Identify which cell holds the provided text, then report its (x, y) central coordinate. 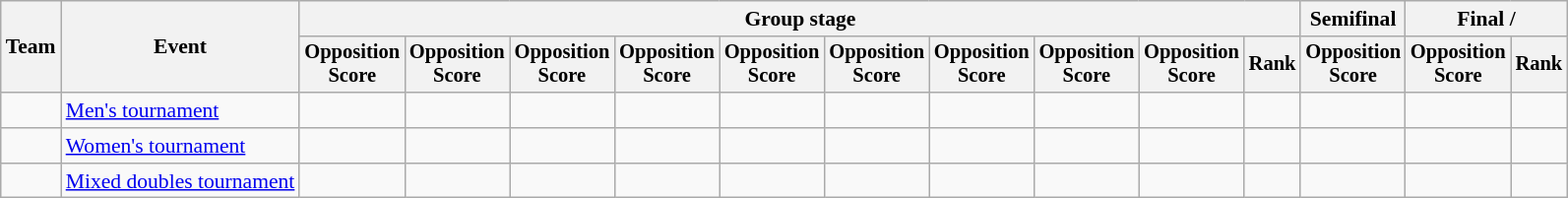
Group stage (799, 19)
Final / (1486, 19)
Women's tournament (181, 146)
Men's tournament (181, 110)
Team (31, 47)
Semifinal (1352, 19)
Event (181, 47)
